Pinpoint the cell where the given text exists, returning its [x, y] midpoint coordinate. 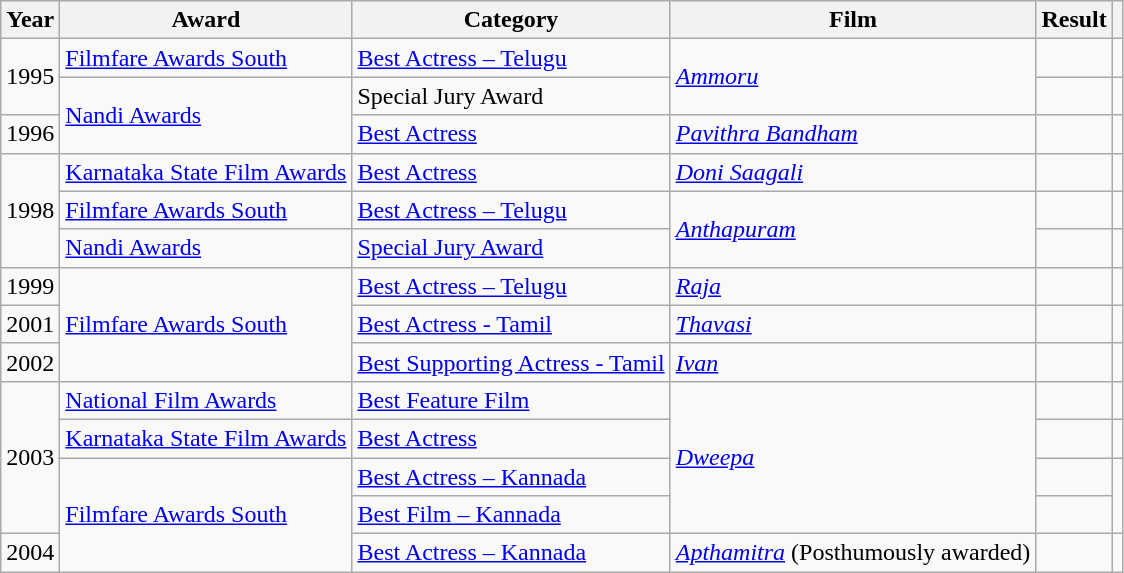
Apthamitra (Posthumously awarded) [853, 553]
Raja [853, 286]
National Film Awards [206, 400]
Dweepa [853, 457]
1998 [30, 210]
Doni Saagali [853, 172]
1996 [30, 134]
Ivan [853, 362]
Ammoru [853, 77]
Best Film – Kannada [511, 515]
1999 [30, 286]
Result [1074, 20]
1995 [30, 77]
Best Supporting Actress - Tamil [511, 362]
Year [30, 20]
Best Feature Film [511, 400]
Pavithra Bandham [853, 134]
2004 [30, 553]
Best Actress - Tamil [511, 324]
Category [511, 20]
2001 [30, 324]
2002 [30, 362]
Thavasi [853, 324]
Film [853, 20]
Award [206, 20]
Anthapuram [853, 229]
2003 [30, 457]
